Pinpoint the cell where the given text exists, returning its (x, y) midpoint coordinate. 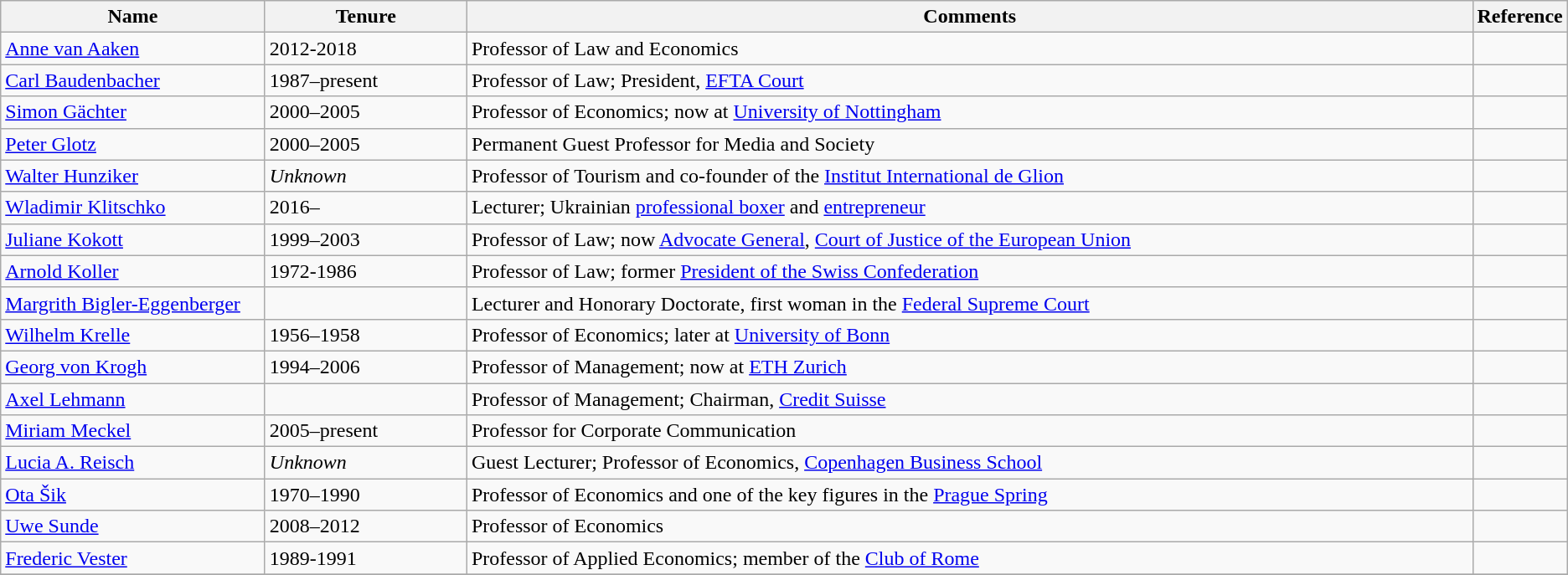
Simon Gächter (133, 112)
Lecturer and Honorary Doctorate, first woman in the Federal Supreme Court (970, 303)
Professor of Economics; now at University of Nottingham (970, 112)
Professor of Economics (970, 526)
Margrith Bigler-Eggenberger (133, 303)
1972-1986 (365, 271)
Professor of Economics; later at University of Bonn (970, 335)
Walter Hunziker (133, 176)
Professor of Law and Economics (970, 49)
Frederic Vester (133, 558)
2005–present (365, 431)
1999–2003 (365, 239)
Professor of Law; President, EFTA Court (970, 80)
Wilhelm Krelle (133, 335)
Professor of Management; now at ETH Zurich (970, 367)
Lucia A. Reisch (133, 463)
Wladimir Klitschko (133, 208)
Permanent Guest Professor for Media and Society (970, 144)
Professor of Applied Economics; member of the Club of Rome (970, 558)
Carl Baudenbacher (133, 80)
Name (133, 17)
Tenure (365, 17)
Professor of Economics and one of the key figures in the Prague Spring (970, 495)
Arnold Koller (133, 271)
Guest Lecturer; Professor of Economics, Copenhagen Business School (970, 463)
Anne van Aaken (133, 49)
2016– (365, 208)
Professor for Corporate Communication (970, 431)
Professor of Law; former President of the Swiss Confederation (970, 271)
Peter Glotz (133, 144)
Reference (1519, 17)
Professor of Law; now Advocate General, Court of Justice of the European Union (970, 239)
Lecturer; Ukrainian professional boxer and entrepreneur (970, 208)
Georg von Krogh (133, 367)
Juliane Kokott (133, 239)
2008–2012 (365, 526)
1987–present (365, 80)
2012-2018 (365, 49)
1994–2006 (365, 367)
Professor of Management; Chairman, Credit Suisse (970, 399)
Ota Šik (133, 495)
1970–1990 (365, 495)
1989-1991 (365, 558)
Professor of Tourism and co-founder of the Institut International de Glion (970, 176)
1956–1958 (365, 335)
Axel Lehmann (133, 399)
Miriam Meckel (133, 431)
Comments (970, 17)
Uwe Sunde (133, 526)
